For the text-containing cell, return its midpoint in [X, Y] coordinate format. 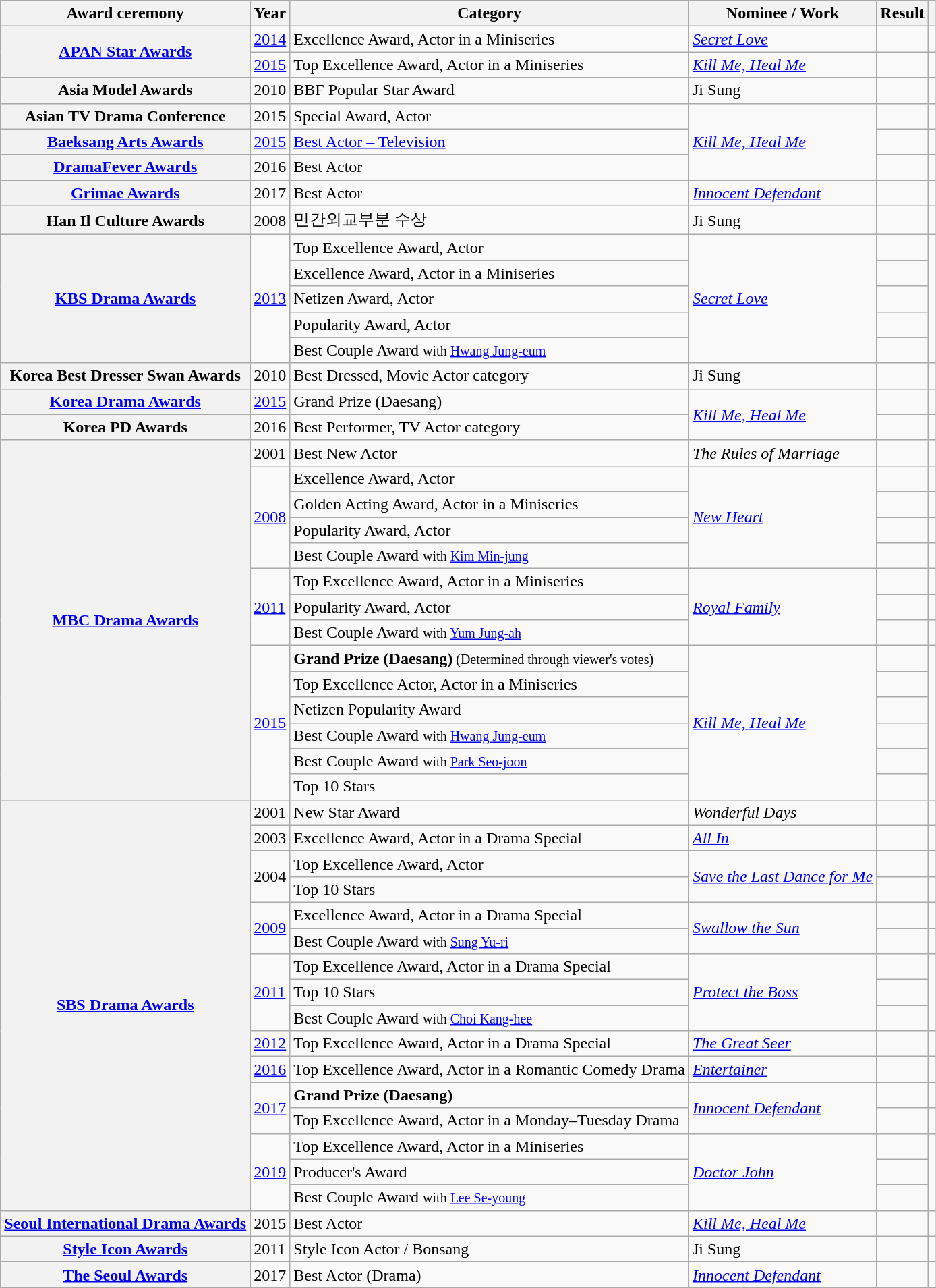
2004 [270, 876]
Royal Family [782, 607]
The Seoul Awards [125, 1275]
Producer's Award [490, 1172]
Baeksang Arts Awards [125, 142]
Golden Acting Award, Actor in a Miniseries [490, 504]
The Great Seer [782, 1044]
New Star Award [490, 812]
Top Excellence Award, Actor in a Romantic Comedy Drama [490, 1069]
Style Icon Actor / Bonsang [490, 1249]
Award ceremony [125, 13]
Excellence Award, Actor [490, 478]
Best New Actor [490, 453]
Style Icon Awards [125, 1249]
Protect the Boss [782, 992]
MBC Drama Awards [125, 619]
Asian TV Drama Conference [125, 116]
Special Award, Actor [490, 116]
Best Actor (Drama) [490, 1275]
APAN Star Awards [125, 52]
Year [270, 13]
KBS Drama Awards [125, 299]
Category [490, 13]
Han Il Culture Awards [125, 220]
Korea Best Dresser Swan Awards [125, 376]
Grand Prize (Daesang) (Determined through viewer's votes) [490, 659]
Asia Model Awards [125, 90]
Save the Last Dance for Me [782, 876]
Wonderful Days [782, 812]
2019 [270, 1172]
Best Actor – Television [490, 142]
2003 [270, 838]
Korea Drama Awards [125, 401]
Best Couple Award with Lee Se-young [490, 1198]
Result [902, 13]
Best Dressed, Movie Actor category [490, 376]
Best Couple Award with Sung Yu-ri [490, 941]
New Heart [782, 517]
Best Couple Award with Yum Jung-ah [490, 633]
Seoul International Drama Awards [125, 1223]
SBS Drama Awards [125, 1005]
Doctor John [782, 1172]
Best Couple Award with Park Seo-joon [490, 761]
2014 [270, 39]
Best Couple Award with Kim Min-jung [490, 556]
BBF Popular Star Award [490, 90]
2009 [270, 928]
DramaFever Awards [125, 167]
Entertainer [782, 1069]
Swallow the Sun [782, 928]
The Rules of Marriage [782, 453]
2013 [270, 299]
2012 [270, 1044]
Top Excellence Actor, Actor in a Miniseries [490, 684]
Best Couple Award with Choi Kang-hee [490, 1018]
Top Excellence Award, Actor in a Monday–Tuesday Drama [490, 1121]
Best Performer, TV Actor category [490, 427]
Netizen Award, Actor [490, 299]
Korea PD Awards [125, 427]
민간외교부분 수상 [490, 220]
All In [782, 838]
Grimae Awards [125, 193]
Netizen Popularity Award [490, 710]
Nominee / Work [782, 13]
